From the cell containing the given text, extract its center point as [x, y] coordinate. 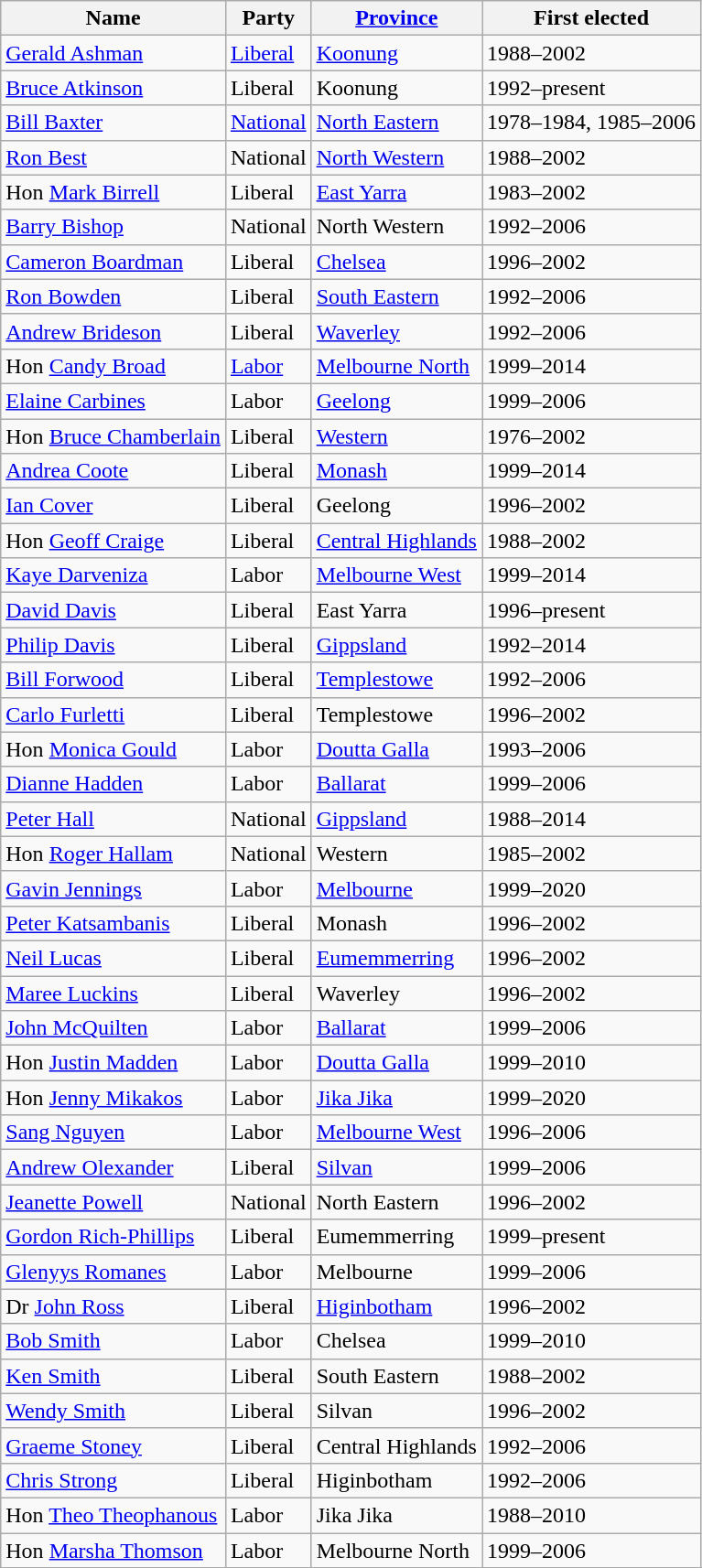
1976–2002 [591, 436]
1999–present [591, 1237]
Graeme Stoney [113, 1445]
Philip Davis [113, 645]
Peter Hall [113, 819]
Maree Luckins [113, 993]
Hon Geoff Craige [113, 541]
Hon Theo Theophanous [113, 1515]
Name [113, 18]
Gordon Rich-Phillips [113, 1237]
Hon Justin Madden [113, 1063]
Ron Best [113, 157]
Hon Roger Hallam [113, 854]
1978–1984, 1985–2006 [591, 123]
Hon Marsha Thomson [113, 1551]
Carlo Furletti [113, 714]
Hon Bruce Chamberlain [113, 436]
Cameron Boardman [113, 262]
Andrew Brideson [113, 331]
1992–present [591, 88]
Bob Smith [113, 1341]
1988–2010 [591, 1515]
Hon Candy Broad [113, 366]
Hon Mark Birrell [113, 192]
1996–present [591, 610]
Ken Smith [113, 1376]
Ian Cover [113, 506]
1985–2002 [591, 854]
Gavin Jennings [113, 888]
Wendy Smith [113, 1411]
1992–2014 [591, 645]
Bill Baxter [113, 123]
1983–2002 [591, 192]
Bill Forwood [113, 680]
John McQuilten [113, 1028]
David Davis [113, 610]
Hon Monica Gould [113, 749]
First elected [591, 18]
Andrea Coote [113, 471]
Peter Katsambanis [113, 923]
Glenyys Romanes [113, 1272]
Party [268, 18]
Andrew Olexander [113, 1167]
Gerald Ashman [113, 53]
Hon Jenny Mikakos [113, 1098]
Elaine Carbines [113, 401]
Neil Lucas [113, 958]
Province [396, 18]
Chris Strong [113, 1480]
Ron Bowden [113, 296]
Dianne Hadden [113, 784]
Jeanette Powell [113, 1202]
Bruce Atkinson [113, 88]
Kaye Darveniza [113, 575]
Dr John Ross [113, 1306]
1988–2014 [591, 819]
1996–2006 [591, 1133]
Sang Nguyen [113, 1133]
1993–2006 [591, 749]
Barry Bishop [113, 227]
